From the cell containing the given text, extract its center point as [x, y] coordinate. 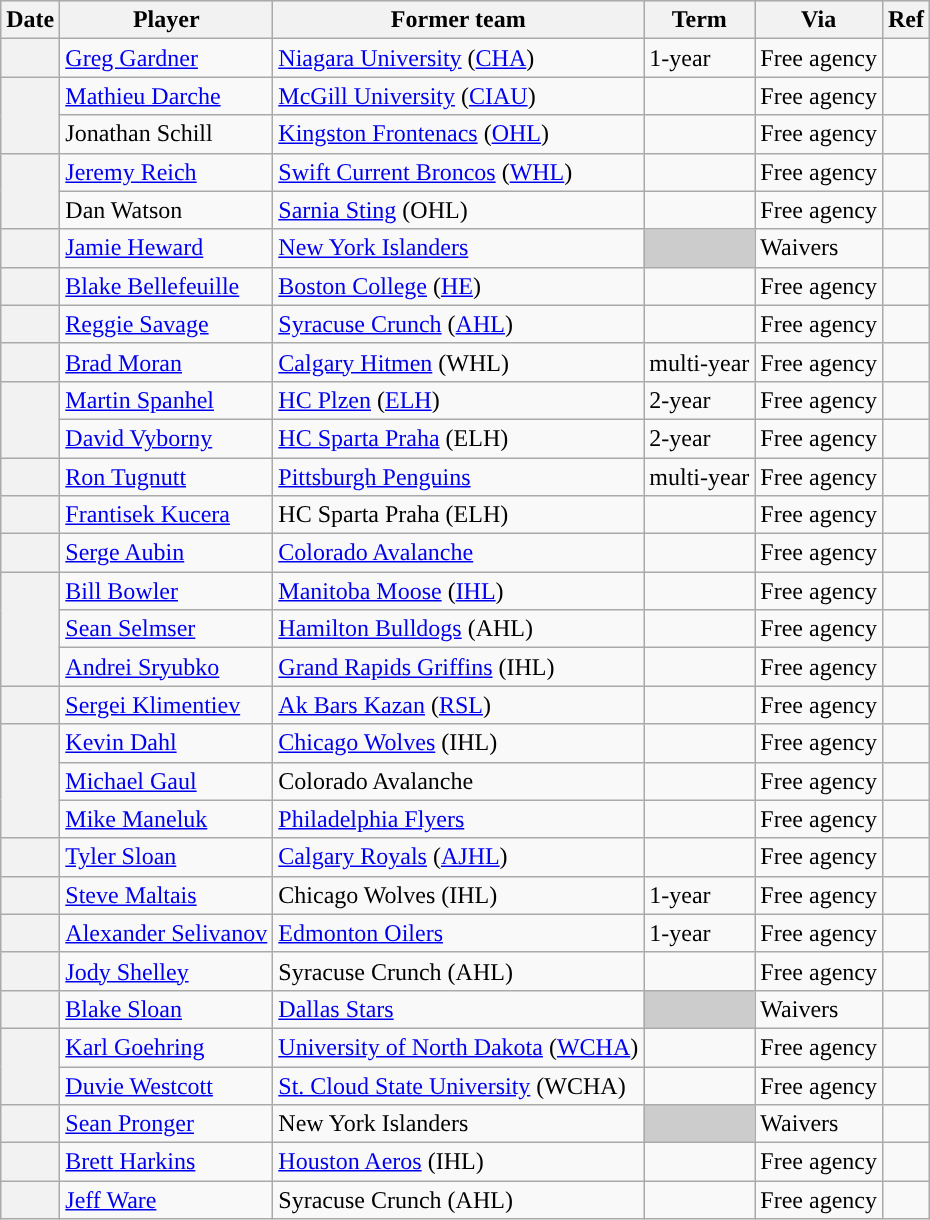
Hamilton Bulldogs (AHL) [458, 629]
Jeremy Reich [166, 172]
Player [166, 20]
Serge Aubin [166, 553]
Blake Bellefeuille [166, 286]
Pittsburgh Penguins [458, 477]
Sean Pronger [166, 1124]
Michael Gaul [166, 781]
Via [819, 20]
St. Cloud State University (WCHA) [458, 1085]
Alexander Selivanov [166, 933]
Niagara University (CHA) [458, 58]
Jody Shelley [166, 971]
Dallas Stars [458, 1009]
Former team [458, 20]
Swift Current Broncos (WHL) [458, 172]
Manitoba Moose (IHL) [458, 591]
Brad Moran [166, 362]
Edmonton Oilers [458, 933]
Ak Bars Kazan (RSL) [458, 705]
McGill University (CIAU) [458, 96]
Houston Aeros (IHL) [458, 1162]
Duvie Westcott [166, 1085]
Jamie Heward [166, 248]
Dan Watson [166, 210]
Tyler Sloan [166, 857]
Date [30, 20]
Jeff Ware [166, 1200]
Frantisek Kucera [166, 515]
HC Plzen (ELH) [458, 400]
Bill Bowler [166, 591]
Mike Maneluk [166, 819]
Reggie Savage [166, 324]
Calgary Hitmen (WHL) [458, 362]
Jonathan Schill [166, 134]
Boston College (HE) [458, 286]
University of North Dakota (WCHA) [458, 1047]
Mathieu Darche [166, 96]
Greg Gardner [166, 58]
Ref [906, 20]
Andrei Sryubko [166, 667]
Calgary Royals (AJHL) [458, 857]
Sergei Klimentiev [166, 705]
Sarnia Sting (OHL) [458, 210]
Karl Goehring [166, 1047]
Kingston Frontenacs (OHL) [458, 134]
Term [700, 20]
Brett Harkins [166, 1162]
Blake Sloan [166, 1009]
Sean Selmser [166, 629]
Steve Maltais [166, 895]
Grand Rapids Griffins (IHL) [458, 667]
Ron Tugnutt [166, 477]
David Vyborny [166, 438]
Philadelphia Flyers [458, 819]
Kevin Dahl [166, 743]
Martin Spanhel [166, 400]
